Pinpoint the cell where the given text exists, returning its (x, y) midpoint coordinate. 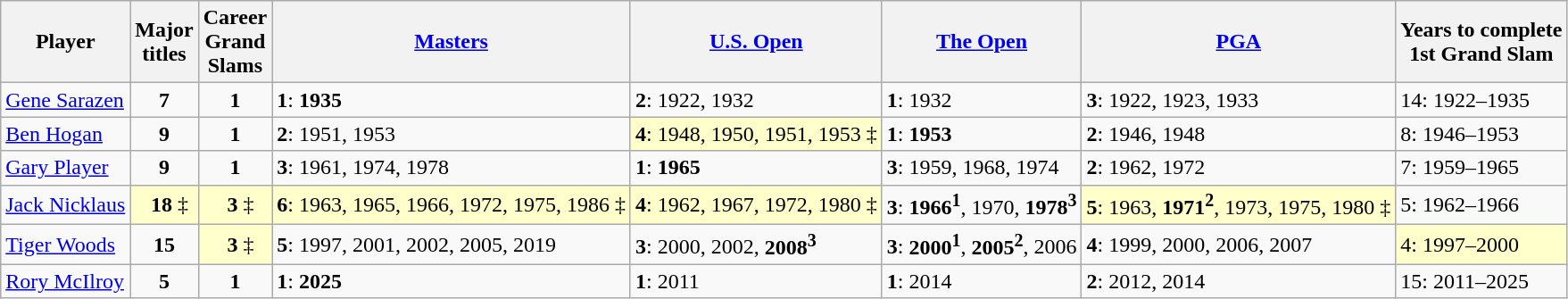
5: 1997, 2001, 2002, 2005, 2019 (452, 245)
5 (164, 281)
Rory McIlroy (66, 281)
2: 1962, 1972 (1239, 168)
Gary Player (66, 168)
7: 1959–1965 (1481, 168)
7 (164, 100)
1: 2011 (756, 281)
2: 2012, 2014 (1239, 281)
1: 2014 (982, 281)
1: 2025 (452, 281)
4: 1997–2000 (1481, 245)
15 (164, 245)
Jack Nicklaus (66, 205)
3: 1922, 1923, 1933 (1239, 100)
1: 1965 (756, 168)
2: 1946, 1948 (1239, 134)
Masters (452, 42)
4: 1962, 1967, 1972, 1980 ‡ (756, 205)
4: 1948, 1950, 1951, 1953 ‡ (756, 134)
Majortitles (164, 42)
4: 1999, 2000, 2006, 2007 (1239, 245)
Player (66, 42)
5: 1962–1966 (1481, 205)
Ben Hogan (66, 134)
2: 1922, 1932 (756, 100)
1: 1932 (982, 100)
PGA (1239, 42)
18 ‡ (164, 205)
8: 1946–1953 (1481, 134)
3: 19661, 1970, 19783 (982, 205)
Tiger Woods (66, 245)
U.S. Open (756, 42)
3: 2000, 2002, 20083 (756, 245)
1: 1935 (452, 100)
The Open (982, 42)
5: 1963, 19712, 1973, 1975, 1980 ‡ (1239, 205)
1: 1953 (982, 134)
2: 1951, 1953 (452, 134)
14: 1922–1935 (1481, 100)
3: 1959, 1968, 1974 (982, 168)
Years to complete1st Grand Slam (1481, 42)
6: 1963, 1965, 1966, 1972, 1975, 1986 ‡ (452, 205)
3: 1961, 1974, 1978 (452, 168)
CareerGrandSlams (236, 42)
Gene Sarazen (66, 100)
3: 20001, 20052, 2006 (982, 245)
15: 2011–2025 (1481, 281)
